Detect which cell encompasses the target text, then output its [x, y] center coordinate. 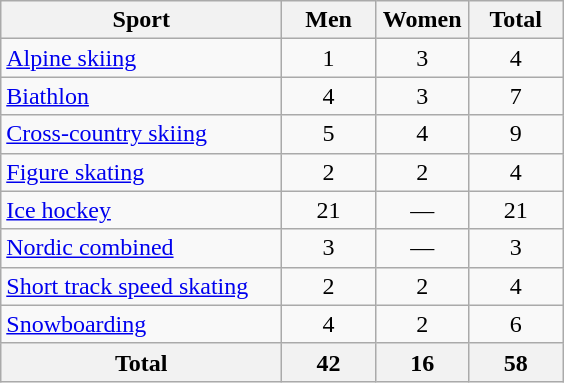
9 [516, 134]
6 [516, 324]
Figure skating [142, 172]
42 [329, 362]
Sport [142, 20]
1 [329, 58]
Alpine skiing [142, 58]
Short track speed skating [142, 286]
Ice hockey [142, 210]
Men [329, 20]
Snowboarding [142, 324]
16 [422, 362]
58 [516, 362]
Women [422, 20]
Cross-country skiing [142, 134]
Biathlon [142, 96]
5 [329, 134]
7 [516, 96]
Nordic combined [142, 248]
